Scan for the cell matching the given text and deliver its (X, Y) coordinate at center. 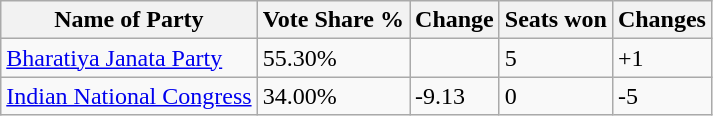
Change (455, 20)
Vote Share % (333, 20)
-9.13 (455, 96)
Bharatiya Janata Party (129, 58)
5 (556, 58)
55.30% (333, 58)
34.00% (333, 96)
Name of Party (129, 20)
-5 (662, 96)
Seats won (556, 20)
Changes (662, 20)
Indian National Congress (129, 96)
0 (556, 96)
+1 (662, 58)
